Search for the cell housing the specified text and yield its [x, y] center coordinate. 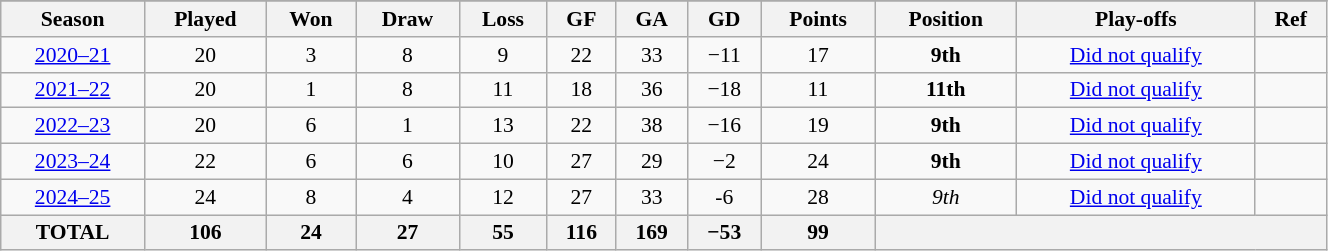
169 [652, 233]
-6 [724, 197]
Loss [502, 19]
10 [502, 162]
Points [818, 19]
106 [206, 233]
36 [652, 90]
Draw [408, 19]
TOTAL [73, 233]
2024–25 [73, 197]
−18 [724, 90]
9 [502, 55]
19 [818, 126]
−11 [724, 55]
GF [582, 19]
2021–22 [73, 90]
55 [502, 233]
3 [310, 55]
28 [818, 197]
Won [310, 19]
2020–21 [73, 55]
Season [73, 19]
116 [582, 233]
−16 [724, 126]
Ref [1290, 19]
99 [818, 233]
4 [408, 197]
29 [652, 162]
11th [946, 90]
Played [206, 19]
13 [502, 126]
12 [502, 197]
GD [724, 19]
Play-offs [1136, 19]
2023–24 [73, 162]
2022–23 [73, 126]
−53 [724, 233]
GA [652, 19]
−2 [724, 162]
38 [652, 126]
Position [946, 19]
17 [818, 55]
18 [582, 90]
